Determine the (x, y) coordinate at the center of the cell enclosing the given text.  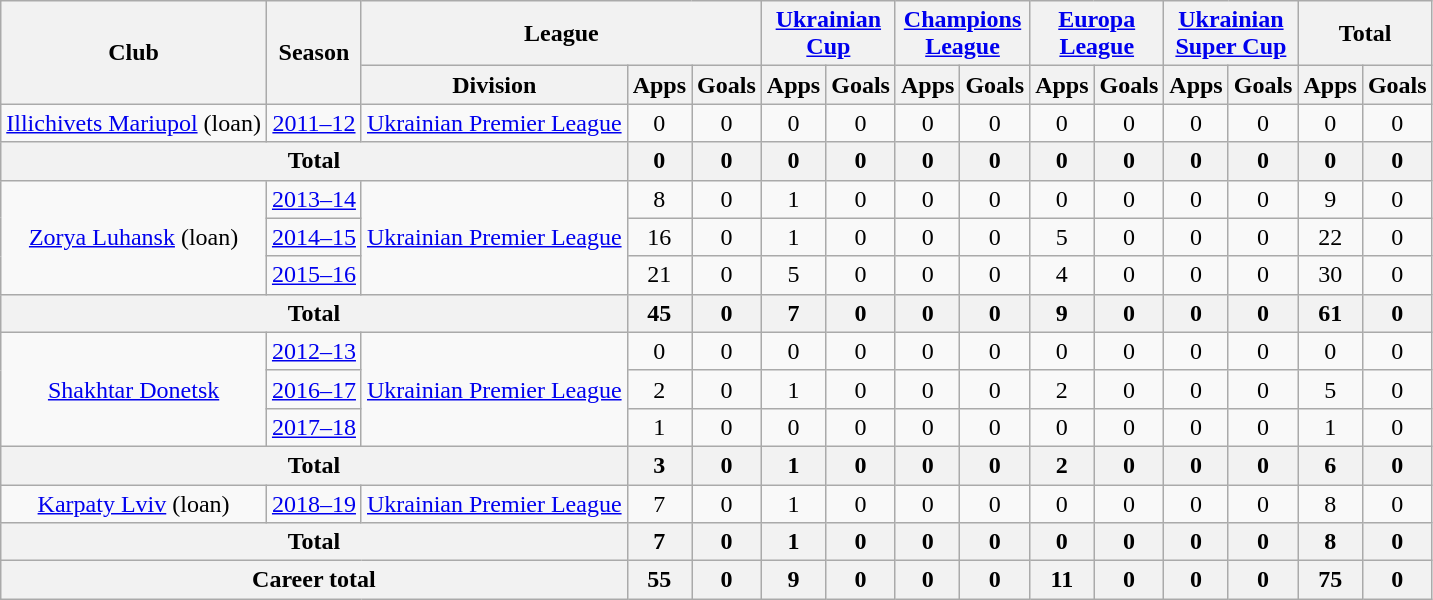
4 (1062, 275)
16 (659, 237)
EuropaLeague (1097, 34)
Zorya Luhansk (loan) (134, 237)
2016–17 (314, 389)
2013–14 (314, 199)
UkrainianSuper Cup (1231, 34)
30 (1330, 275)
Illichivets Mariupol (loan) (134, 123)
UkrainianCup (828, 34)
61 (1330, 313)
2018–19 (314, 503)
55 (659, 580)
21 (659, 275)
Karpaty Lviv (loan) (134, 503)
Club (134, 52)
6 (1330, 465)
Division (494, 85)
22 (1330, 237)
2015–16 (314, 275)
75 (1330, 580)
2017–18 (314, 427)
2011–12 (314, 123)
45 (659, 313)
2014–15 (314, 237)
2012–13 (314, 351)
3 (659, 465)
Season (314, 52)
ChampionsLeague (962, 34)
Career total (314, 580)
11 (1062, 580)
Shakhtar Donetsk (134, 389)
League (561, 34)
